Find where the given text appears and provide that cell's center as [X, Y] coordinate. 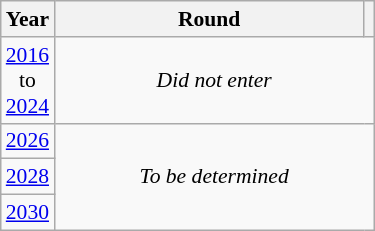
Year [28, 19]
2030 [28, 213]
2016to2024 [28, 80]
Did not enter [214, 80]
2026 [28, 141]
2028 [28, 177]
Round [209, 19]
To be determined [214, 176]
